Locate the cell with the specified text and output its (x, y) center coordinate. 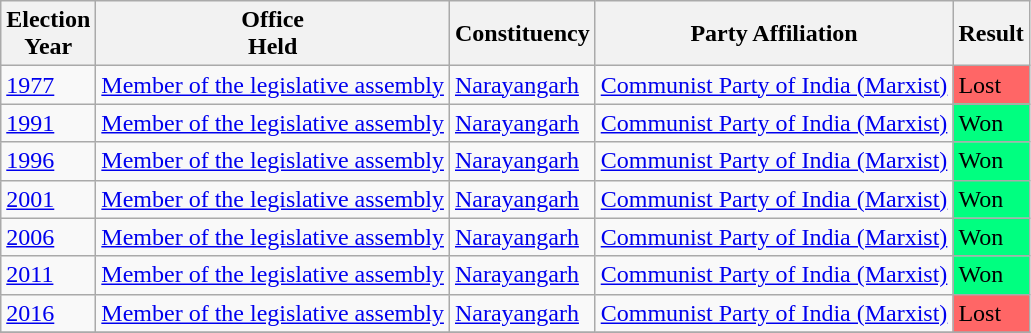
2016 (48, 313)
Result (991, 34)
2011 (48, 275)
2001 (48, 199)
Party Affiliation (774, 34)
1991 (48, 123)
Constituency (522, 34)
1977 (48, 85)
1996 (48, 161)
OfficeHeld (273, 34)
ElectionYear (48, 34)
2006 (48, 237)
